Find where the given text appears and provide that cell's center as (x, y) coordinate. 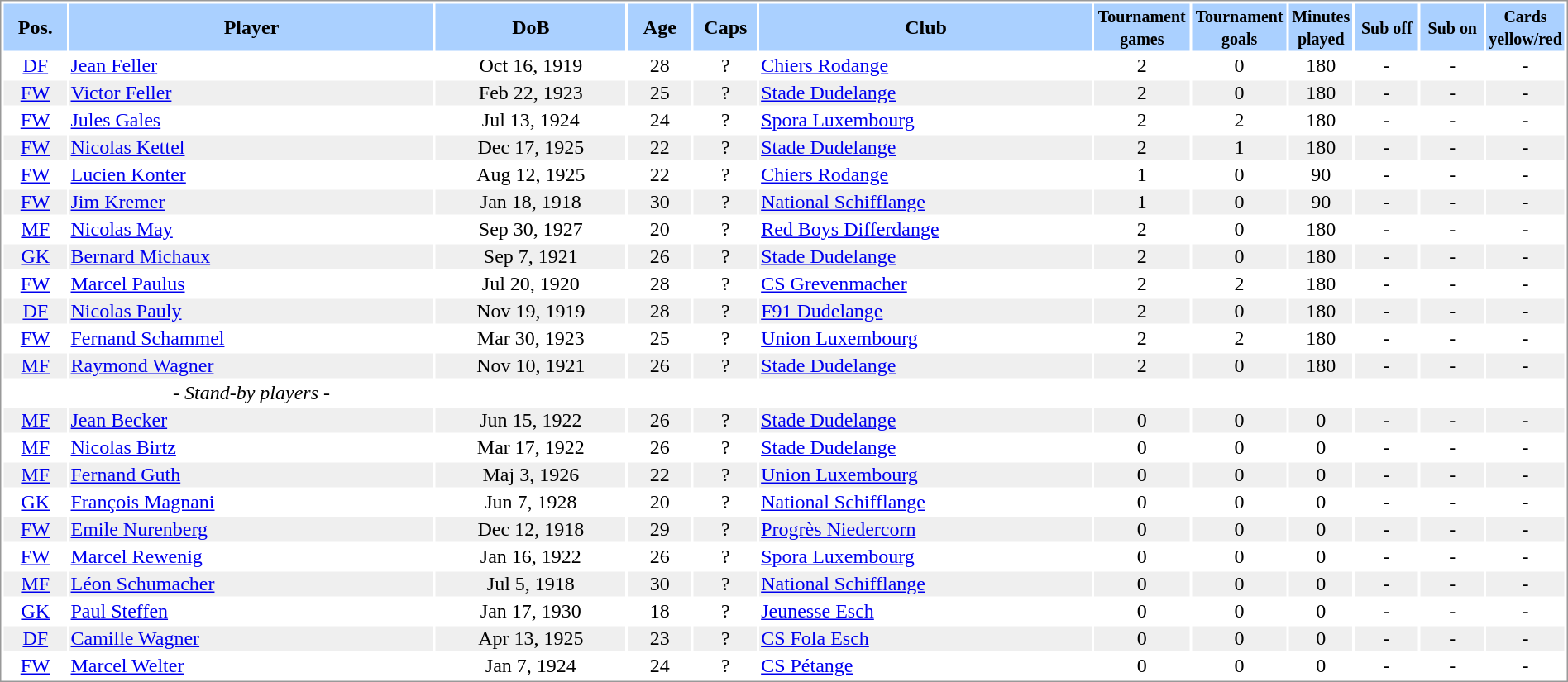
Marcel Paulus (251, 284)
Jun 7, 1928 (531, 502)
Nov 10, 1921 (531, 366)
Sep 7, 1921 (531, 257)
Club (926, 26)
Caps (726, 26)
Jules Gales (251, 120)
François Magnani (251, 502)
Nicolas May (251, 229)
Aug 12, 1925 (531, 174)
23 (660, 639)
Jan 7, 1924 (531, 665)
Dec 17, 1925 (531, 148)
Jan 16, 1922 (531, 556)
Oct 16, 1919 (531, 65)
Mar 17, 1922 (531, 447)
Camille Wagner (251, 639)
Léon Schumacher (251, 584)
- Stand-by players - (251, 393)
Jan 17, 1930 (531, 611)
Lucien Konter (251, 174)
18 (660, 611)
Jul 5, 1918 (531, 584)
Nicolas Pauly (251, 312)
Fernand Guth (251, 475)
Nicolas Birtz (251, 447)
Minutesplayed (1322, 26)
Sep 30, 1927 (531, 229)
Jul 20, 1920 (531, 284)
Sub off (1386, 26)
Emile Nurenberg (251, 530)
Victor Feller (251, 93)
Bernard Michaux (251, 257)
Marcel Rewenig (251, 556)
Raymond Wagner (251, 366)
Jul 13, 1924 (531, 120)
Marcel Welter (251, 665)
Player (251, 26)
Jan 18, 1918 (531, 203)
Tournamentgames (1141, 26)
Jun 15, 1922 (531, 421)
Sub on (1452, 26)
Nicolas Kettel (251, 148)
Red Boys Differdange (926, 229)
Feb 22, 1923 (531, 93)
Cardsyellow/red (1526, 26)
F91 Dudelange (926, 312)
Apr 13, 1925 (531, 639)
Jeunesse Esch (926, 611)
CS Pétange (926, 665)
Jean Becker (251, 421)
Mar 30, 1923 (531, 338)
Maj 3, 1926 (531, 475)
Jim Kremer (251, 203)
29 (660, 530)
Pos. (35, 26)
Tournamentgoals (1239, 26)
Progrès Niedercorn (926, 530)
Nov 19, 1919 (531, 312)
Paul Steffen (251, 611)
Jean Feller (251, 65)
Fernand Schammel (251, 338)
CS Fola Esch (926, 639)
DoB (531, 26)
Dec 12, 1918 (531, 530)
Age (660, 26)
CS Grevenmacher (926, 284)
